Scan for the cell matching the given text and deliver its [X, Y] coordinate at center. 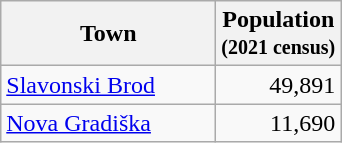
Population(2021 census) [278, 34]
11,690 [278, 123]
Town [108, 34]
49,891 [278, 85]
Nova Gradiška [108, 123]
Slavonski Brod [108, 85]
